Provide the [X, Y] coordinate of the cell's center where the given text is located.  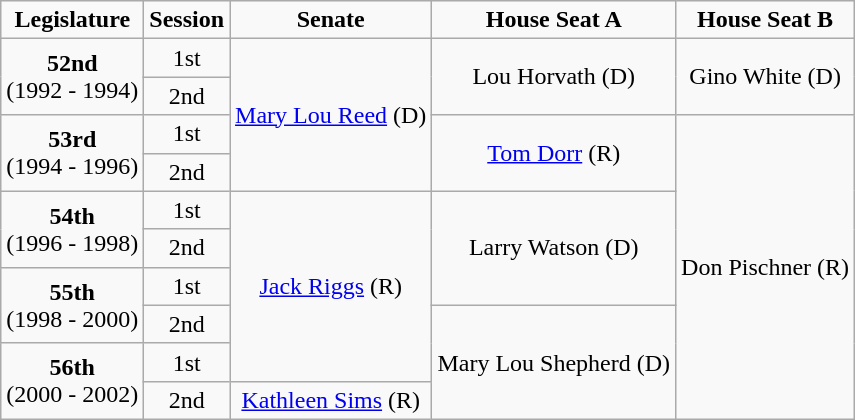
Don Pischner (R) [766, 267]
Jack Riggs (R) [331, 286]
House Seat B [766, 20]
Mary Lou Reed (D) [331, 115]
53rd (1994 - 1996) [72, 153]
House Seat A [554, 20]
54th (1996 - 1998) [72, 229]
Mary Lou Shepherd (D) [554, 362]
Lou Horvath (D) [554, 77]
Kathleen Sims (R) [331, 400]
Senate [331, 20]
Session [187, 20]
Tom Dorr (R) [554, 153]
Gino White (D) [766, 77]
Larry Watson (D) [554, 248]
52nd (1992 - 1994) [72, 77]
56th (2000 - 2002) [72, 381]
Legislature [72, 20]
55th (1998 - 2000) [72, 305]
